Pinpoint the cell where the given text exists, returning its [x, y] midpoint coordinate. 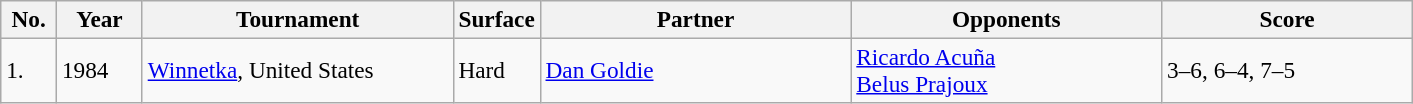
1984 [100, 70]
Tournament [298, 19]
Winnetka, United States [298, 70]
Partner [696, 19]
1. [29, 70]
Year [100, 19]
Ricardo Acuña Belus Prajoux [1006, 70]
Score [1288, 19]
Hard [496, 70]
Dan Goldie [696, 70]
Opponents [1006, 19]
Surface [496, 19]
3–6, 6–4, 7–5 [1288, 70]
No. [29, 19]
